Extract the [X, Y] coordinate from the center of the cell holding the provided text.  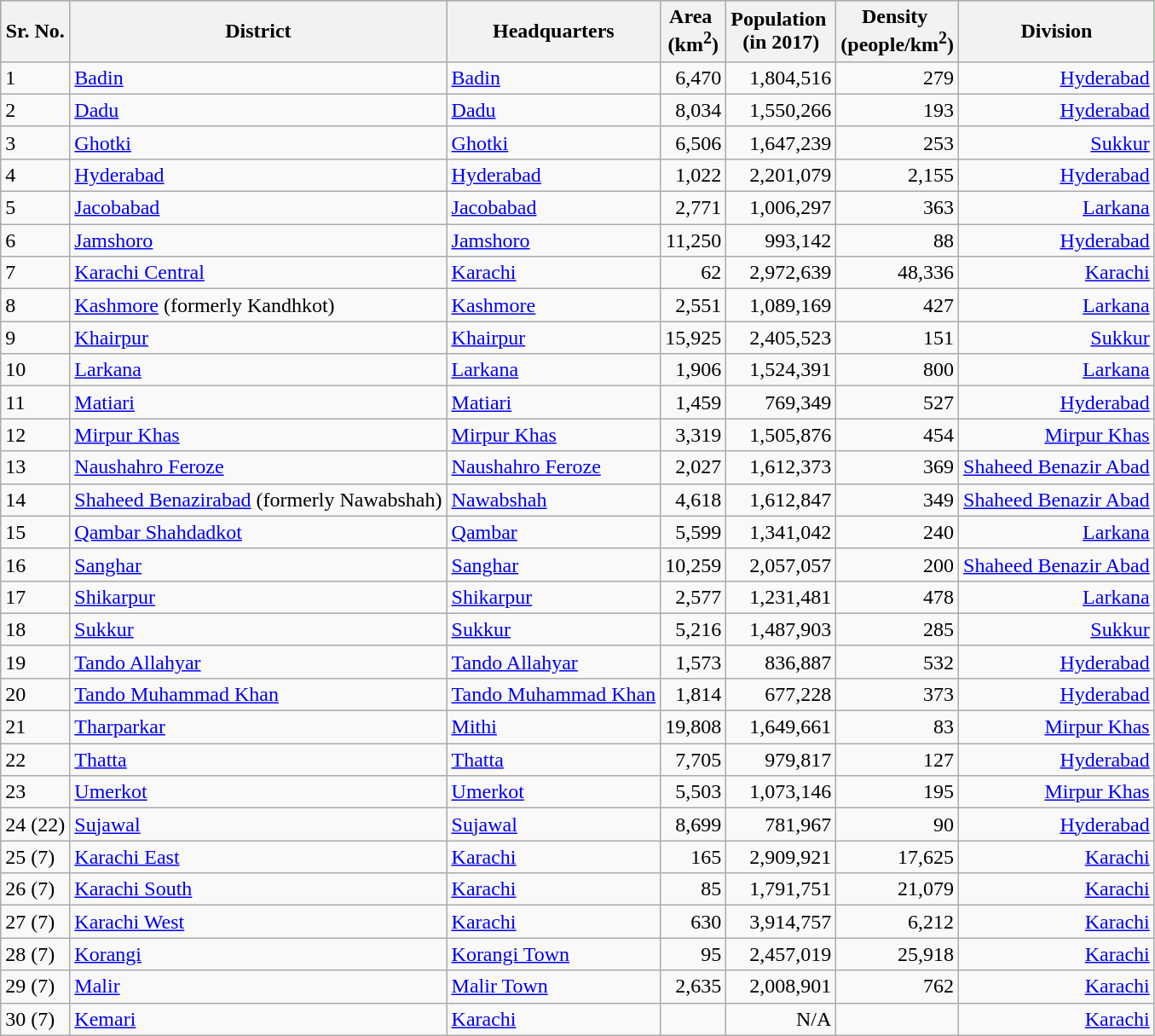
253 [898, 142]
8 [36, 305]
2,972,639 [781, 273]
5,216 [694, 629]
21 [36, 727]
363 [898, 208]
478 [898, 597]
781,967 [781, 825]
14 [36, 500]
9 [36, 338]
1,612,373 [781, 467]
369 [898, 467]
2,457,019 [781, 954]
240 [898, 532]
151 [898, 338]
12 [36, 435]
83 [898, 727]
127 [898, 760]
1 [36, 78]
836,887 [781, 662]
90 [898, 825]
Kashmore [554, 305]
2,551 [694, 305]
Tharparkar [258, 727]
Karachi Central [258, 273]
27 (7) [36, 922]
29 (7) [36, 987]
19 [36, 662]
Headquarters [554, 32]
1,524,391 [781, 370]
2,008,901 [781, 987]
2 [36, 110]
17 [36, 597]
1,505,876 [781, 435]
1,022 [694, 175]
15,925 [694, 338]
16 [36, 564]
85 [694, 889]
2,057,057 [781, 564]
28 (7) [36, 954]
769,349 [781, 402]
26 (7) [36, 889]
279 [898, 78]
2,155 [898, 175]
Population (in 2017) [781, 32]
5,599 [694, 532]
7 [36, 273]
11,250 [694, 240]
630 [694, 922]
Korangi [258, 954]
200 [898, 564]
11 [36, 402]
Mithi [554, 727]
1,487,903 [781, 629]
2,909,921 [781, 857]
Kashmore (formerly Kandhkot) [258, 305]
677,228 [781, 694]
1,006,297 [781, 208]
15 [36, 532]
6,212 [898, 922]
532 [898, 662]
24 (22) [36, 825]
25 (7) [36, 857]
District [258, 32]
48,336 [898, 273]
373 [898, 694]
1,231,481 [781, 597]
Area (km2) [694, 32]
1,089,169 [781, 305]
1,906 [694, 370]
193 [898, 110]
19,808 [694, 727]
Sr. No. [36, 32]
Kemari [258, 1019]
1,073,146 [781, 792]
30 (7) [36, 1019]
Malir [258, 987]
2,771 [694, 208]
Malir Town [554, 987]
Karachi West [258, 922]
13 [36, 467]
Korangi Town [554, 954]
20 [36, 694]
7,705 [694, 760]
Karachi East [258, 857]
285 [898, 629]
Qambar Shahdadkot [258, 532]
5 [36, 208]
2,577 [694, 597]
800 [898, 370]
Density (people/km2) [898, 32]
18 [36, 629]
88 [898, 240]
1,341,042 [781, 532]
762 [898, 987]
1,814 [694, 694]
1,459 [694, 402]
195 [898, 792]
25,918 [898, 954]
22 [36, 760]
4 [36, 175]
10 [36, 370]
1,804,516 [781, 78]
95 [694, 954]
1,791,751 [781, 889]
Division [1057, 32]
454 [898, 435]
1,647,239 [781, 142]
993,142 [781, 240]
10,259 [694, 564]
2,635 [694, 987]
979,817 [781, 760]
8,699 [694, 825]
Qambar [554, 532]
4,618 [694, 500]
527 [898, 402]
427 [898, 305]
2,405,523 [781, 338]
165 [694, 857]
23 [36, 792]
N/A [781, 1019]
8,034 [694, 110]
349 [898, 500]
5,503 [694, 792]
6 [36, 240]
1,612,847 [781, 500]
6,470 [694, 78]
1,573 [694, 662]
62 [694, 273]
6,506 [694, 142]
Nawabshah [554, 500]
1,550,266 [781, 110]
3,914,757 [781, 922]
2,027 [694, 467]
3,319 [694, 435]
1,649,661 [781, 727]
3 [36, 142]
Karachi South [258, 889]
Shaheed Benazirabad (formerly Nawabshah) [258, 500]
2,201,079 [781, 175]
17,625 [898, 857]
21,079 [898, 889]
